Pinpoint the cell where the given text exists, returning its [X, Y] midpoint coordinate. 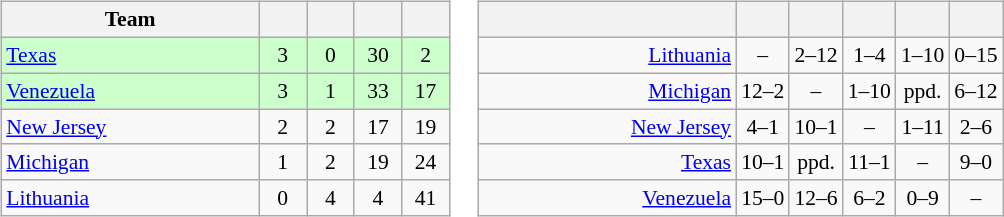
0–9 [922, 198]
1–11 [922, 127]
1–4 [870, 55]
30 [378, 55]
0–15 [976, 55]
24 [426, 162]
6–12 [976, 91]
9–0 [976, 162]
12–6 [816, 198]
33 [378, 91]
4–1 [762, 127]
Team [130, 20]
2–12 [816, 55]
11–1 [870, 162]
41 [426, 198]
12–2 [762, 91]
6–2 [870, 198]
15–0 [762, 198]
2–6 [976, 127]
